Scan for the cell matching the given text and deliver its (X, Y) coordinate at center. 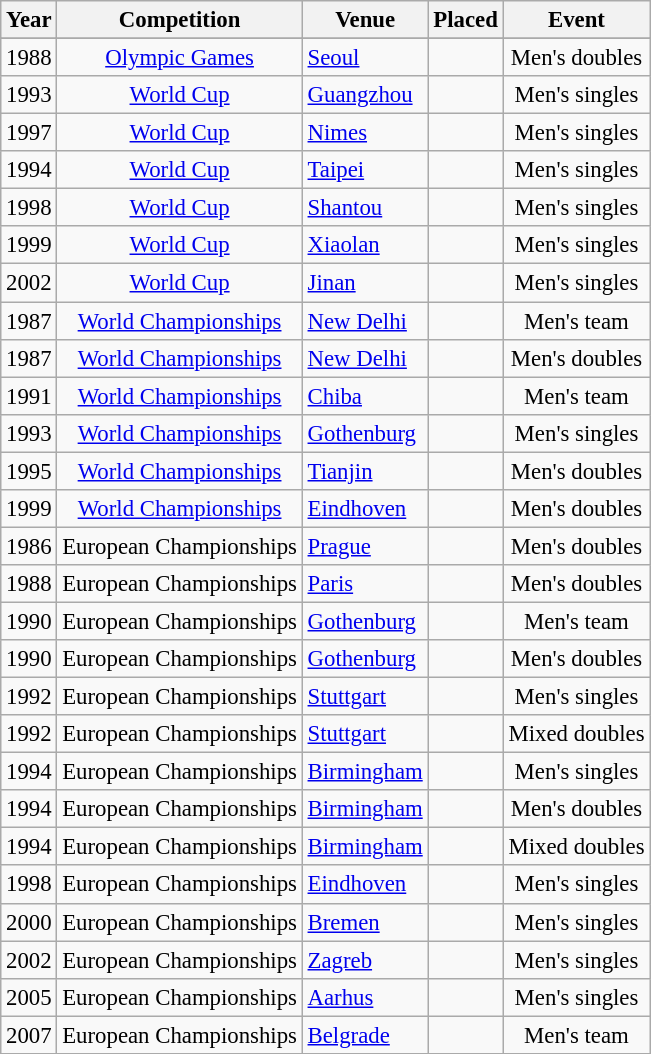
Nimes (365, 133)
Guangzhou (365, 95)
Venue (365, 20)
Shantou (365, 208)
Taipei (365, 170)
2000 (29, 922)
Aarhus (365, 997)
Xiaolan (365, 245)
Prague (365, 546)
Zagreb (365, 960)
1991 (29, 396)
Tianjin (365, 471)
1997 (29, 133)
Bremen (365, 922)
2007 (29, 1035)
Jinan (365, 283)
Paris (365, 584)
Belgrade (365, 1035)
1986 (29, 546)
Seoul (365, 58)
Year (29, 20)
Event (576, 20)
2005 (29, 997)
1995 (29, 471)
Olympic Games (180, 58)
Competition (180, 20)
Chiba (365, 396)
Placed (466, 20)
